Determine the (X, Y) coordinate at the center of the cell enclosing the given text.  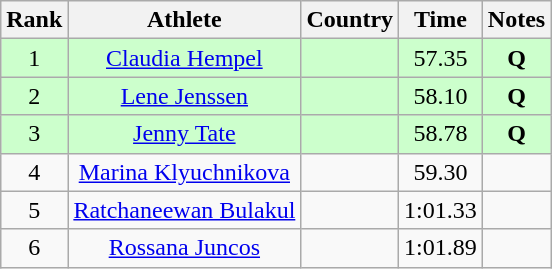
59.30 (441, 172)
Rossana Juncos (184, 248)
5 (34, 210)
Country (350, 20)
4 (34, 172)
Jenny Tate (184, 134)
6 (34, 248)
Time (441, 20)
1:01.89 (441, 248)
58.78 (441, 134)
Ratchaneewan Bulakul (184, 210)
58.10 (441, 96)
Rank (34, 20)
Notes (516, 20)
2 (34, 96)
57.35 (441, 58)
Claudia Hempel (184, 58)
Marina Klyuchnikova (184, 172)
Athlete (184, 20)
Lene Jenssen (184, 96)
1 (34, 58)
3 (34, 134)
1:01.33 (441, 210)
